Determine the (x, y) coordinate at the center of the cell enclosing the given text.  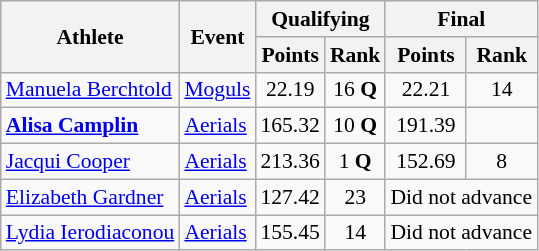
22.21 (426, 90)
127.42 (290, 197)
Final (461, 19)
22.19 (290, 90)
165.32 (290, 126)
Jacqui Cooper (90, 162)
Alisa Camplin (90, 126)
1 Q (356, 162)
Moguls (217, 90)
152.69 (426, 162)
155.45 (290, 233)
10 Q (356, 126)
Athlete (90, 36)
23 (356, 197)
16 Q (356, 90)
213.36 (290, 162)
Qualifying (320, 19)
8 (502, 162)
Lydia Ierodiaconou (90, 233)
Manuela Berchtold (90, 90)
Elizabeth Gardner (90, 197)
191.39 (426, 126)
Event (217, 36)
